Determine the [x, y] coordinate at the center of the cell enclosing the given text.  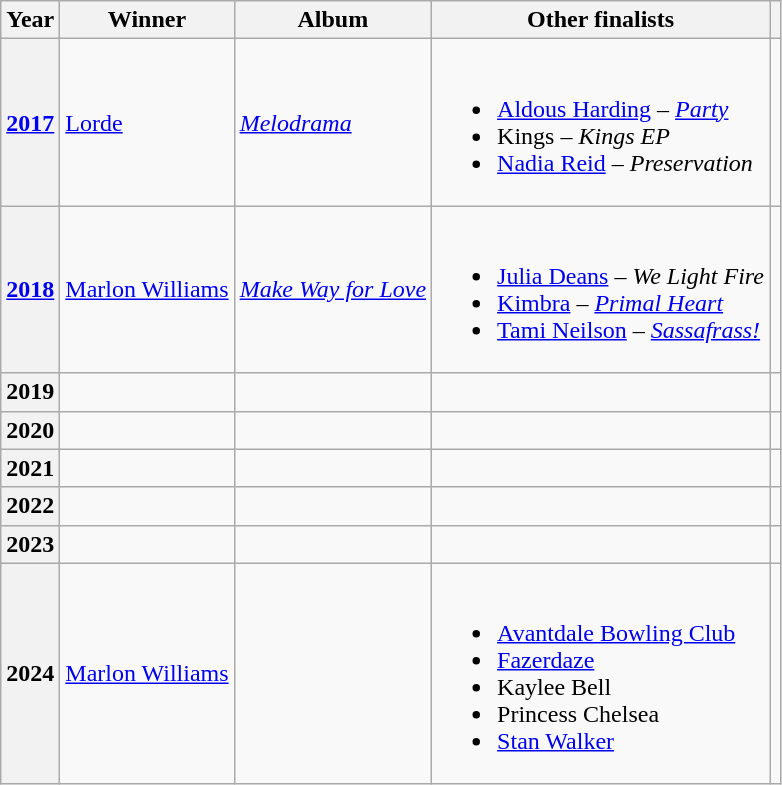
Other finalists [601, 20]
Aldous Harding – PartyKings – Kings EPNadia Reid – Preservation [601, 122]
2019 [30, 392]
2022 [30, 506]
2021 [30, 468]
2020 [30, 430]
Make Way for Love [332, 290]
2024 [30, 674]
2023 [30, 544]
Avantdale Bowling ClubFazerdazeKaylee BellPrincess ChelseaStan Walker [601, 674]
Winner [147, 20]
Album [332, 20]
2018 [30, 290]
Year [30, 20]
Melodrama [332, 122]
Lorde [147, 122]
Julia Deans – We Light FireKimbra – Primal HeartTami Neilson – Sassafrass! [601, 290]
2017 [30, 122]
